Return (X, Y) of the center of cell containing provided text 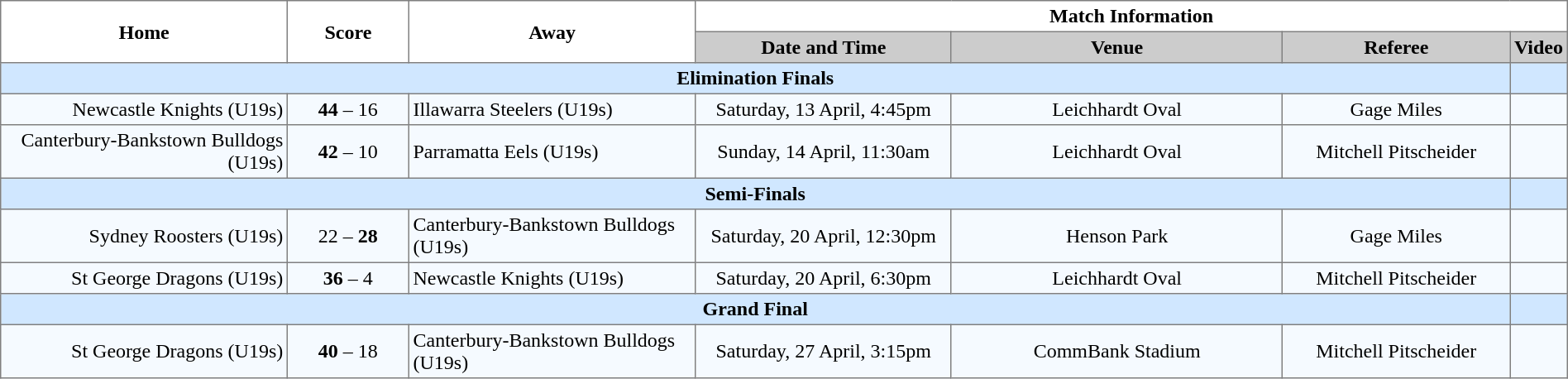
Score (347, 31)
Sydney Roosters (U19s) (144, 236)
22 – 28 (347, 236)
44 – 16 (347, 109)
Saturday, 20 April, 6:30pm (824, 278)
40 – 18 (347, 351)
Saturday, 13 April, 4:45pm (824, 109)
36 – 4 (347, 278)
Venue (1116, 47)
Date and Time (824, 47)
Saturday, 20 April, 12:30pm (824, 236)
Saturday, 27 April, 3:15pm (824, 351)
Grand Final (756, 309)
Video (1539, 47)
Sunday, 14 April, 11:30am (824, 151)
Parramatta Eels (U19s) (552, 151)
Henson Park (1116, 236)
CommBank Stadium (1116, 351)
42 – 10 (347, 151)
Away (552, 31)
Elimination Finals (756, 79)
Home (144, 31)
Referee (1396, 47)
Semi-Finals (756, 194)
Match Information (1131, 17)
Illawarra Steelers (U19s) (552, 109)
